For the text-containing cell, return its midpoint in [x, y] coordinate format. 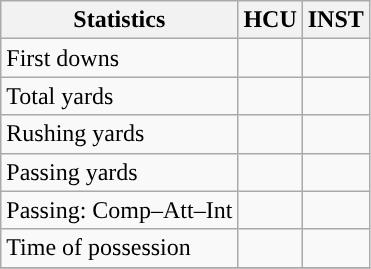
Passing yards [120, 172]
Total yards [120, 96]
Statistics [120, 20]
HCU [270, 20]
First downs [120, 58]
INST [336, 20]
Rushing yards [120, 134]
Time of possession [120, 248]
Passing: Comp–Att–Int [120, 210]
